For the text-containing cell, return its midpoint in (X, Y) coordinate format. 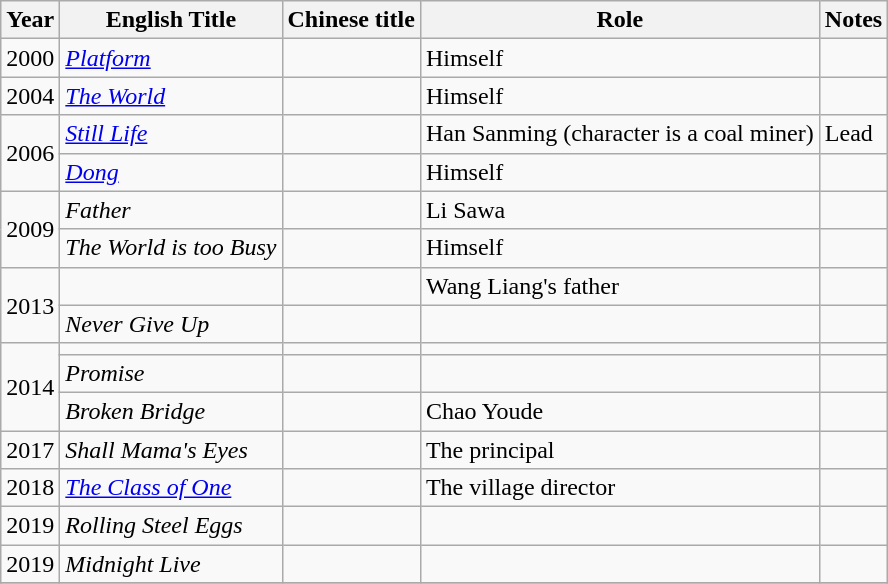
English Title (171, 20)
2004 (30, 96)
The Class of One (171, 488)
2018 (30, 488)
The World is too Busy (171, 248)
Father (171, 210)
Year (30, 20)
Promise (171, 373)
The World (171, 96)
Chinese title (351, 20)
2014 (30, 386)
The village director (620, 488)
Still Life (171, 134)
Han Sanming (character is a coal miner) (620, 134)
Platform (171, 58)
Li Sawa (620, 210)
Notes (853, 20)
Dong (171, 172)
Wang Liang's father (620, 286)
2017 (30, 449)
Chao Youde (620, 411)
Never Give Up (171, 324)
2006 (30, 153)
Lead (853, 134)
Role (620, 20)
The principal (620, 449)
2009 (30, 229)
Shall Mama's Eyes (171, 449)
2013 (30, 305)
Rolling Steel Eggs (171, 526)
2000 (30, 58)
Midnight Live (171, 564)
Broken Bridge (171, 411)
